Output the [X, Y] coordinate of the center of the cell containing the given text.  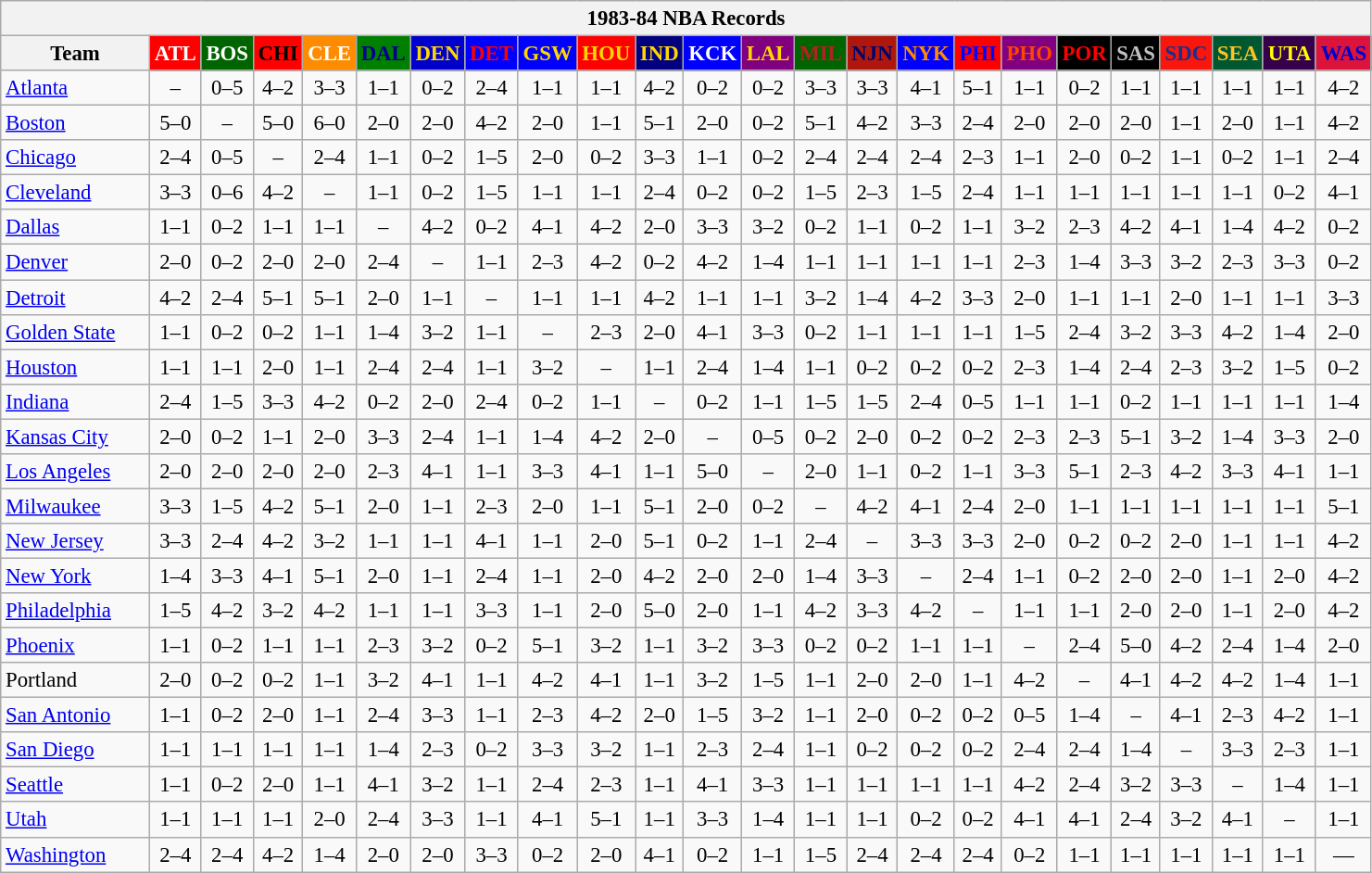
DAL [384, 54]
New Jersey [76, 541]
POR [1084, 54]
Golden State [76, 332]
PHI [978, 54]
DET [491, 54]
Los Angeles [76, 472]
Washington [76, 854]
IND [660, 54]
UTA [1290, 54]
NYK [926, 54]
6–0 [330, 123]
0–6 [227, 193]
GSW [548, 54]
PHO [1029, 54]
Team [76, 54]
WAS [1343, 54]
San Diego [76, 750]
Cleveland [76, 193]
Utah [76, 820]
DEN [437, 54]
Portland [76, 680]
— [1343, 854]
Milwaukee [76, 506]
HOU [606, 54]
Kansas City [76, 436]
Chicago [76, 158]
MIL [821, 54]
Boston [76, 123]
Atlanta [76, 88]
Philadelphia [76, 611]
Seattle [76, 785]
CLE [330, 54]
1983-84 NBA Records [686, 19]
LAL [767, 54]
KCK [713, 54]
San Antonio [76, 715]
Denver [76, 262]
CHI [278, 54]
NJN [873, 54]
New York [76, 576]
Houston [76, 367]
ATL [175, 54]
BOS [227, 54]
SDC [1186, 54]
Dallas [76, 227]
Indiana [76, 401]
Detroit [76, 297]
Phoenix [76, 646]
SEA [1238, 54]
SAS [1136, 54]
